Provide the (X, Y) coordinate of the cell's center where the given text is located.  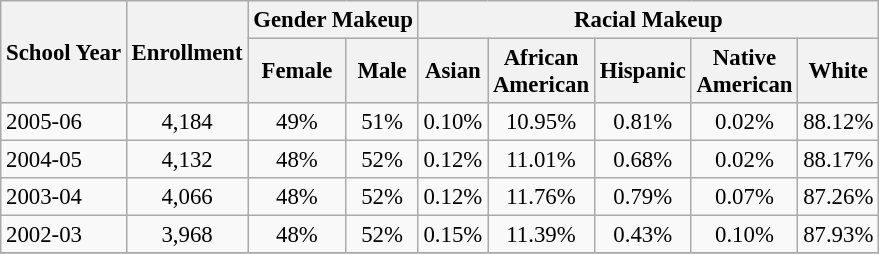
Female (297, 72)
Gender Makeup (333, 20)
2002-03 (64, 235)
4,184 (187, 122)
11.01% (542, 160)
0.68% (642, 160)
Asian (452, 72)
11.39% (542, 235)
0.43% (642, 235)
2003-04 (64, 197)
2005-06 (64, 122)
Enrollment (187, 52)
2004-05 (64, 160)
10.95% (542, 122)
Racial Makeup (648, 20)
0.07% (744, 197)
0.81% (642, 122)
0.15% (452, 235)
87.26% (838, 197)
4,066 (187, 197)
88.17% (838, 160)
11.76% (542, 197)
Hispanic (642, 72)
School Year (64, 52)
Male (382, 72)
African American (542, 72)
Native American (744, 72)
White (838, 72)
4,132 (187, 160)
0.79% (642, 197)
3,968 (187, 235)
88.12% (838, 122)
51% (382, 122)
49% (297, 122)
87.93% (838, 235)
